From the cell containing the given text, extract its center point as [X, Y] coordinate. 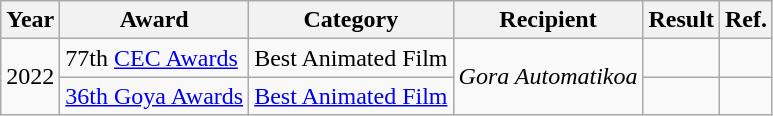
Result [681, 20]
77th CEC Awards [154, 58]
2022 [30, 77]
Award [154, 20]
Recipient [548, 20]
Category [351, 20]
Ref. [746, 20]
Gora Automatikoa [548, 77]
36th Goya Awards [154, 96]
Year [30, 20]
